Find where the given text appears and provide that cell's center as (X, Y) coordinate. 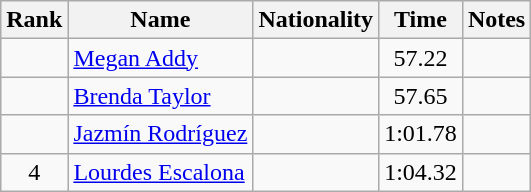
Nationality (316, 20)
Rank (34, 20)
Lourdes Escalona (160, 172)
1:01.78 (421, 134)
Name (160, 20)
57.22 (421, 58)
1:04.32 (421, 172)
Brenda Taylor (160, 96)
Time (421, 20)
4 (34, 172)
Jazmín Rodríguez (160, 134)
57.65 (421, 96)
Megan Addy (160, 58)
Notes (496, 20)
